Output the [x, y] coordinate of the center of the cell containing the given text.  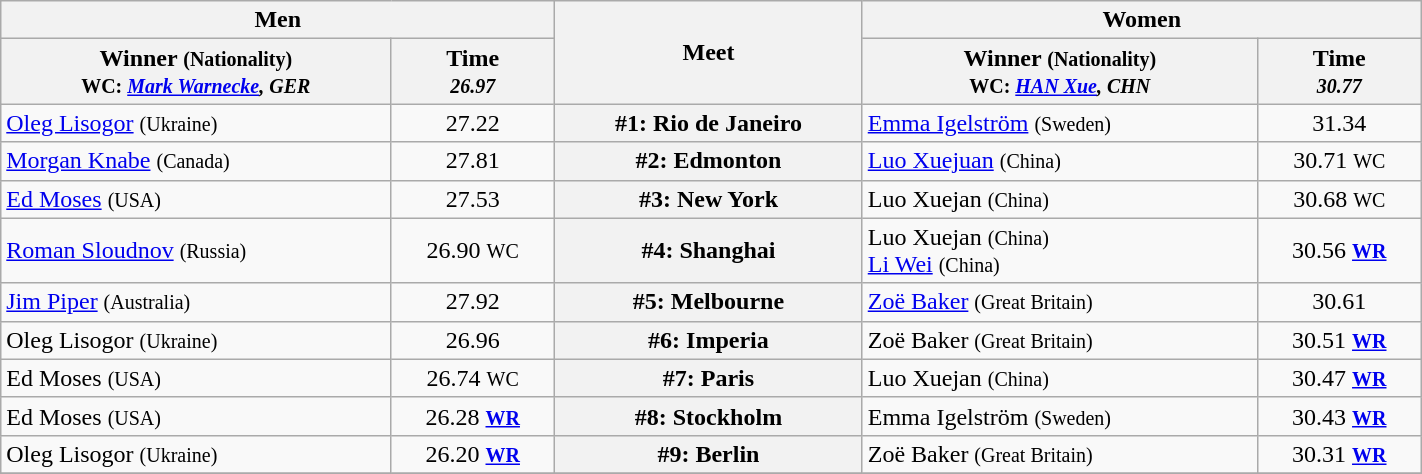
30.68 WC [1339, 199]
Winner (Nationality) WC: HAN Xue, CHN [1060, 72]
Jim Piper (Australia) [196, 302]
31.34 [1339, 123]
#7: Paris [709, 378]
26.28 WR [473, 416]
#2: Edmonton [709, 161]
Men [278, 20]
Roman Sloudnov (Russia) [196, 250]
Morgan Knabe (Canada) [196, 161]
30.71 WC [1339, 161]
26.20 WR [473, 454]
30.31 WR [1339, 454]
Luo Xuejuan (China) [1060, 161]
30.47 WR [1339, 378]
26.90 WC [473, 250]
#6: Imperia [709, 340]
Meet [709, 52]
30.43 WR [1339, 416]
27.22 [473, 123]
26.96 [473, 340]
#5: Melbourne [709, 302]
#8: Stockholm [709, 416]
27.81 [473, 161]
#9: Berlin [709, 454]
26.74 WC [473, 378]
Luo Xuejan (China) Li Wei (China) [1060, 250]
Time 26.97 [473, 72]
30.56 WR [1339, 250]
Women [1142, 20]
27.53 [473, 199]
#4: Shanghai [709, 250]
30.61 [1339, 302]
#1: Rio de Janeiro [709, 123]
30.51 WR [1339, 340]
27.92 [473, 302]
#3: New York [709, 199]
Winner (Nationality) WC: Mark Warnecke, GER [196, 72]
Time 30.77 [1339, 72]
